Return (X, Y) of the center of cell containing provided text 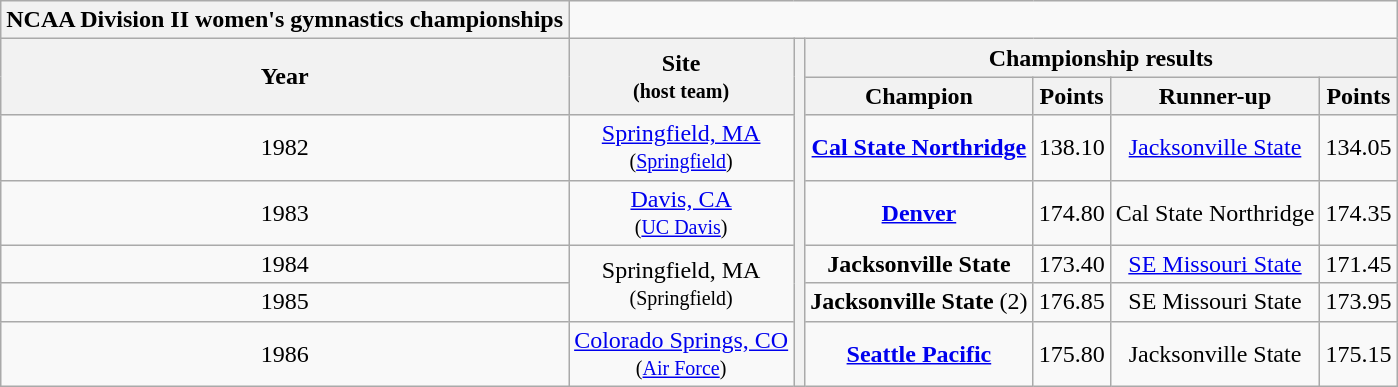
1983 (285, 212)
Davis, CA(UC Davis) (682, 212)
Site(host team) (682, 77)
Seattle Pacific (919, 354)
134.05 (1358, 148)
1984 (285, 264)
Year (285, 77)
1986 (285, 354)
Jacksonville State (2) (919, 302)
175.15 (1358, 354)
176.85 (1072, 302)
173.95 (1358, 302)
173.40 (1072, 264)
NCAA Division II women's gymnastics championships (285, 20)
Championship results (1101, 58)
175.80 (1072, 354)
1982 (285, 148)
Denver (919, 212)
171.45 (1358, 264)
Champion (919, 96)
1985 (285, 302)
138.10 (1072, 148)
Colorado Springs, CO(Air Force) (682, 354)
174.35 (1358, 212)
174.80 (1072, 212)
Runner-up (1215, 96)
